Scan for the cell matching the given text and deliver its [X, Y] coordinate at center. 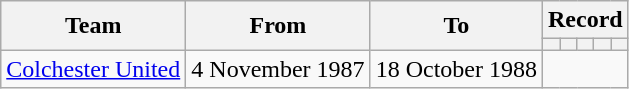
Colchester United [94, 69]
18 October 1988 [456, 69]
4 November 1987 [278, 69]
From [278, 26]
To [456, 26]
Record [585, 20]
Team [94, 26]
